Determine the [X, Y] coordinate at the center of the cell enclosing the given text.  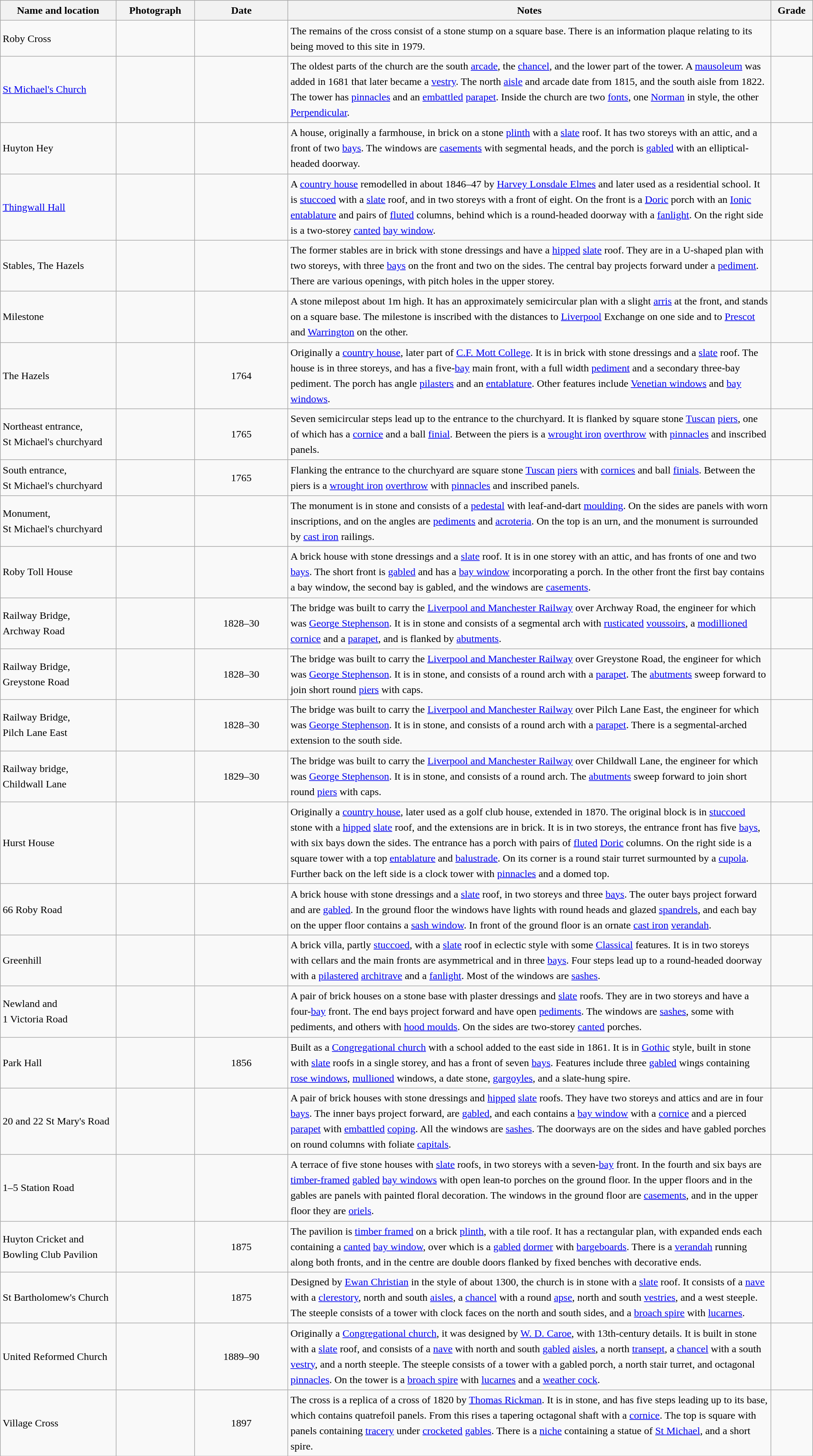
1897 [241, 1423]
Huyton Cricket and Bowling Club Pavilion [58, 1246]
St Michael's Church [58, 89]
United Reformed Church [58, 1356]
Railway Bridge,Greystone Road [58, 674]
Railway Bridge,Archway Road [58, 624]
Thingwall Hall [58, 207]
Notes [529, 10]
Railway bridge,Childwall Lane [58, 776]
Huyton Hey [58, 148]
Photograph [155, 10]
The remains of the cross consist of a stone stump on a square base. There is an information plaque relating to its being moved to this site in 1979. [529, 39]
The Hazels [58, 376]
Railway Bridge,Pilch Lane East [58, 726]
20 and 22 St Mary's Road [58, 1121]
Grade [792, 10]
Stables, The Hazels [58, 266]
Date [241, 10]
Northeast entrance,St Michael's churchyard [58, 434]
South entrance,St Michael's churchyard [58, 478]
1856 [241, 1063]
66 Roby Road [58, 909]
1829–30 [241, 776]
Village Cross [58, 1423]
Roby Cross [58, 39]
1889–90 [241, 1356]
1–5 Station Road [58, 1188]
Roby Toll House [58, 572]
Newland and1 Victoria Road [58, 1011]
Hurst House [58, 843]
Monument,St Michael's churchyard [58, 521]
St Bartholomew's Church [58, 1298]
Park Hall [58, 1063]
1764 [241, 376]
Milestone [58, 317]
Name and location [58, 10]
Greenhill [58, 961]
